Find where the given text appears and provide that cell's center as [X, Y] coordinate. 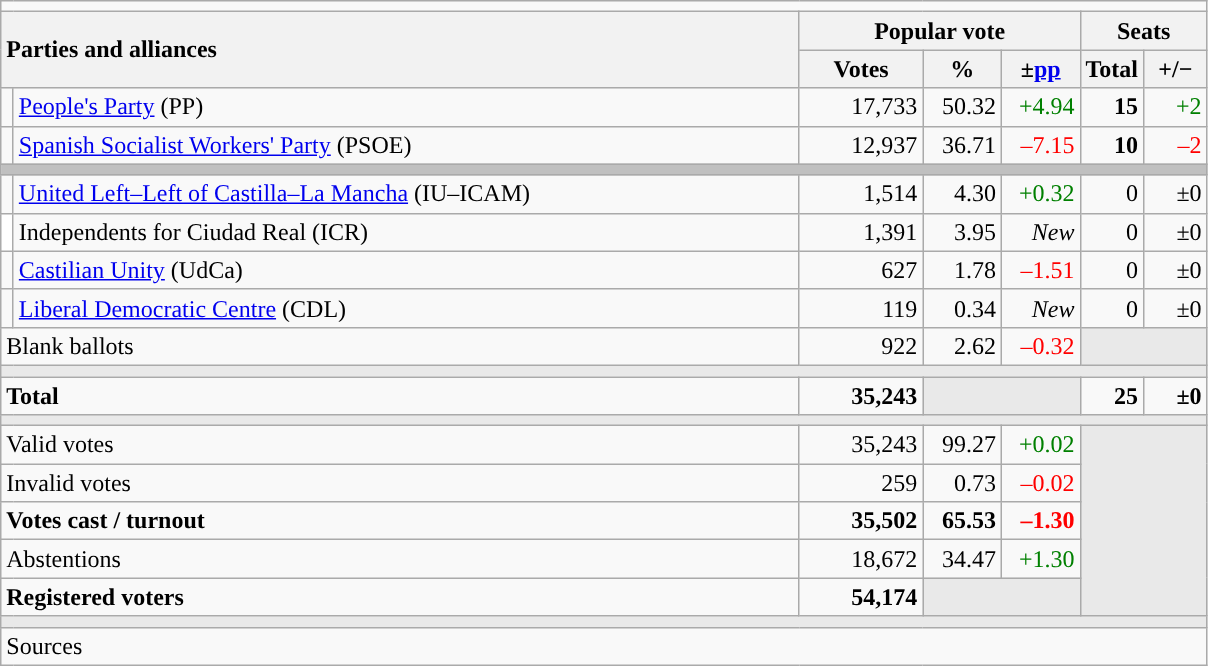
+0.02 [1040, 445]
Registered voters [400, 597]
922 [861, 346]
+0.32 [1040, 194]
+/− [1176, 69]
259 [861, 483]
627 [861, 270]
54,174 [861, 597]
18,672 [861, 559]
36.71 [962, 145]
Liberal Democratic Centre (CDL) [406, 308]
1,514 [861, 194]
–0.32 [1040, 346]
–1.30 [1040, 521]
Votes cast / turnout [400, 521]
Seats [1144, 31]
Independents for Ciudad Real (ICR) [406, 232]
4.30 [962, 194]
% [962, 69]
Votes [861, 69]
Valid votes [400, 445]
Invalid votes [400, 483]
99.27 [962, 445]
Blank ballots [400, 346]
–7.15 [1040, 145]
Castilian Unity (UdCa) [406, 270]
1,391 [861, 232]
Popular vote [940, 31]
34.47 [962, 559]
17,733 [861, 107]
15 [1112, 107]
±pp [1040, 69]
1.78 [962, 270]
People's Party (PP) [406, 107]
0.34 [962, 308]
+1.30 [1040, 559]
119 [861, 308]
United Left–Left of Castilla–La Mancha (IU–ICAM) [406, 194]
35,502 [861, 521]
–1.51 [1040, 270]
+2 [1176, 107]
Parties and alliances [400, 50]
0.73 [962, 483]
Abstentions [400, 559]
12,937 [861, 145]
25 [1112, 395]
–0.02 [1040, 483]
3.95 [962, 232]
Spanish Socialist Workers' Party (PSOE) [406, 145]
50.32 [962, 107]
Sources [604, 646]
10 [1112, 145]
65.53 [962, 521]
–2 [1176, 145]
+4.94 [1040, 107]
2.62 [962, 346]
